Search for the cell housing the specified text and yield its [X, Y] center coordinate. 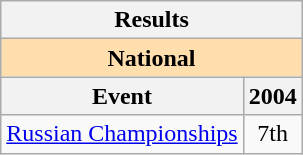
7th [272, 134]
Results [152, 20]
2004 [272, 96]
National [152, 58]
Russian Championships [122, 134]
Event [122, 96]
